Detect which cell encompasses the target text, then output its (X, Y) center coordinate. 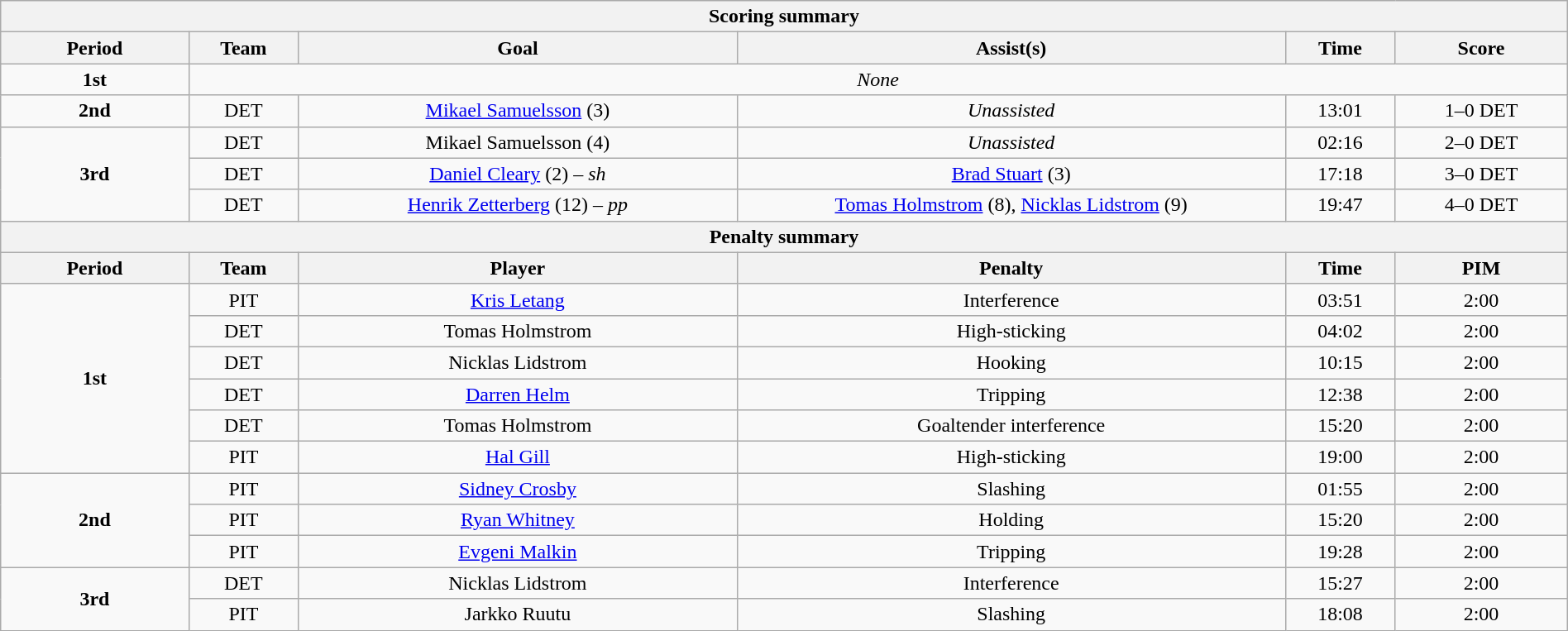
Assist(s) (1011, 48)
1–0 DET (1481, 111)
Hal Gill (518, 457)
PIM (1481, 268)
Ryan Whitney (518, 520)
Goaltender interference (1011, 426)
4–0 DET (1481, 205)
2–0 DET (1481, 142)
Score (1481, 48)
19:00 (1340, 457)
Henrik Zetterberg (12) – pp (518, 205)
Penalty (1011, 268)
Sidney Crosby (518, 489)
Player (518, 268)
12:38 (1340, 394)
17:18 (1340, 174)
Brad Stuart (3) (1011, 174)
Holding (1011, 520)
19:28 (1340, 552)
Tomas Holmstrom (8), Nicklas Lidstrom (9) (1011, 205)
18:08 (1340, 614)
Daniel Cleary (2) – sh (518, 174)
Jarkko Ruutu (518, 614)
Hooking (1011, 362)
02:16 (1340, 142)
01:55 (1340, 489)
Darren Helm (518, 394)
Kris Letang (518, 299)
None (878, 79)
Goal (518, 48)
10:15 (1340, 362)
Mikael Samuelsson (3) (518, 111)
Penalty summary (784, 237)
19:47 (1340, 205)
13:01 (1340, 111)
Evgeni Malkin (518, 552)
15:27 (1340, 583)
03:51 (1340, 299)
3–0 DET (1481, 174)
Scoring summary (784, 17)
Mikael Samuelsson (4) (518, 142)
04:02 (1340, 331)
